Output the (x, y) coordinate of the center of the cell containing the given text.  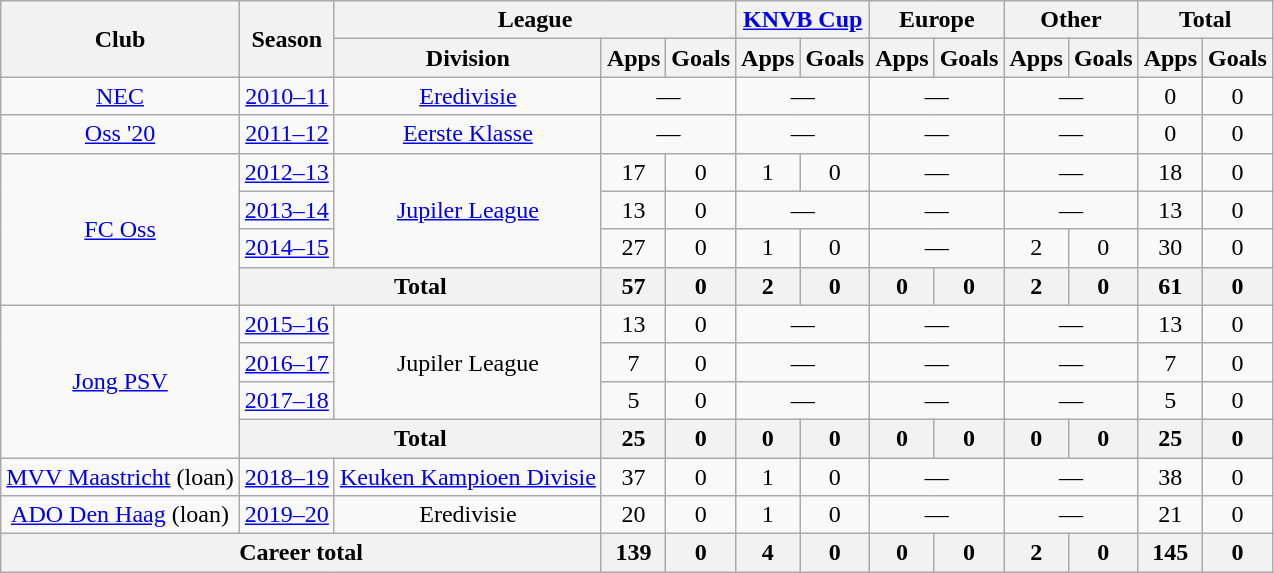
Club (120, 39)
Keuken Kampioen Divisie (468, 477)
61 (1170, 286)
FC Oss (120, 229)
20 (633, 515)
League (534, 20)
MVV Maastricht (loan) (120, 477)
38 (1170, 477)
2012–13 (286, 172)
18 (1170, 172)
KNVB Cup (803, 20)
2014–15 (286, 248)
Season (286, 39)
Division (468, 58)
2010–11 (286, 96)
4 (768, 553)
2017–18 (286, 400)
2015–16 (286, 324)
57 (633, 286)
Oss '20 (120, 134)
21 (1170, 515)
Career total (302, 553)
Other (1071, 20)
30 (1170, 248)
ADO Den Haag (loan) (120, 515)
2018–19 (286, 477)
27 (633, 248)
2019–20 (286, 515)
17 (633, 172)
139 (633, 553)
Europe (937, 20)
NEC (120, 96)
Jong PSV (120, 381)
145 (1170, 553)
2016–17 (286, 362)
37 (633, 477)
2013–14 (286, 210)
Eerste Klasse (468, 134)
2011–12 (286, 134)
